Determine the [X, Y] coordinate at the center of the cell enclosing the given text.  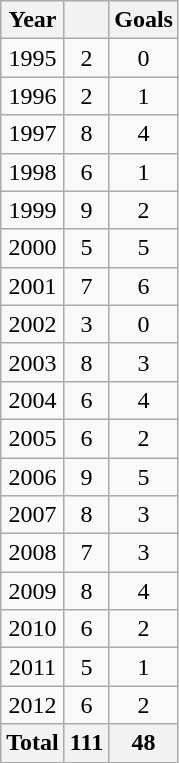
2005 [33, 438]
2003 [33, 362]
2011 [33, 667]
2002 [33, 324]
2012 [33, 705]
1996 [33, 96]
2010 [33, 629]
2006 [33, 477]
2000 [33, 248]
111 [86, 743]
Goals [144, 20]
1998 [33, 172]
Year [33, 20]
2001 [33, 286]
Total [33, 743]
48 [144, 743]
1997 [33, 134]
2009 [33, 591]
2007 [33, 515]
2008 [33, 553]
1995 [33, 58]
2004 [33, 400]
1999 [33, 210]
